From the cell containing the given text, extract its center point as [X, Y] coordinate. 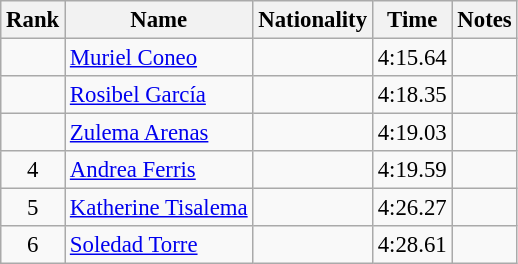
4:28.61 [412, 245]
Notes [484, 20]
Rosibel García [159, 95]
5 [33, 208]
Andrea Ferris [159, 170]
Katherine Tisalema [159, 208]
4:18.35 [412, 95]
Time [412, 20]
Nationality [312, 20]
Name [159, 20]
4 [33, 170]
4:19.59 [412, 170]
Rank [33, 20]
Muriel Coneo [159, 58]
4:19.03 [412, 133]
Zulema Arenas [159, 133]
Soledad Torre [159, 245]
4:26.27 [412, 208]
6 [33, 245]
4:15.64 [412, 58]
